For the text-containing cell, return its midpoint in [x, y] coordinate format. 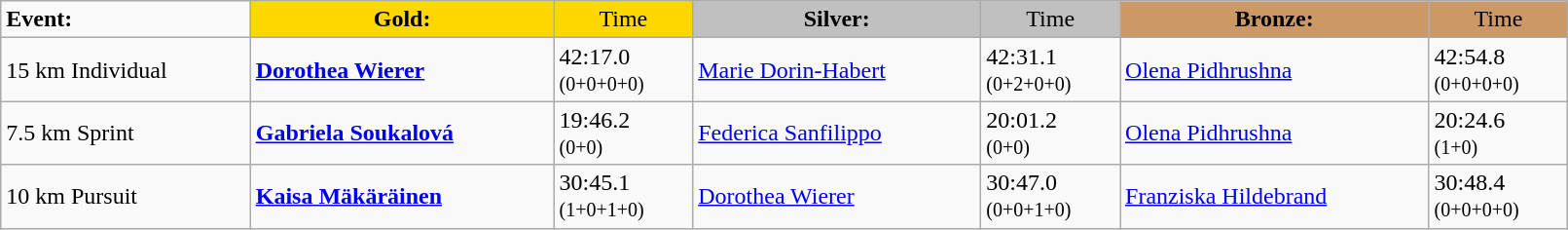
Marie Dorin-Habert [837, 70]
Gabriela Soukalová [402, 133]
Federica Sanfilippo [837, 133]
20:24.6(1+0) [1499, 133]
42:54.8(0+0+0+0) [1499, 70]
Kaisa Mäkäräinen [402, 197]
42:17.0(0+0+0+0) [623, 70]
Silver: [837, 19]
15 km Individual [126, 70]
Bronze: [1275, 19]
7.5 km Sprint [126, 133]
30:47.0(0+0+1+0) [1051, 197]
42:31.1(0+2+0+0) [1051, 70]
10 km Pursuit [126, 197]
Event: [126, 19]
19:46.2(0+0) [623, 133]
Gold: [402, 19]
Franziska Hildebrand [1275, 197]
30:48.4(0+0+0+0) [1499, 197]
30:45.1(1+0+1+0) [623, 197]
20:01.2(0+0) [1051, 133]
